Return the [X, Y] coordinate for the center point of the cell that contains the specified text.  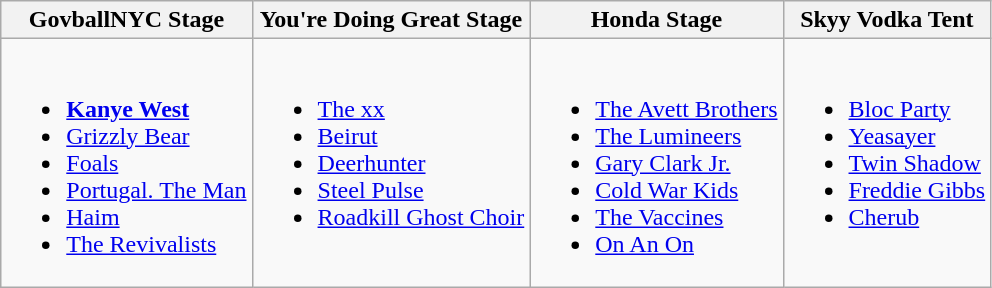
Kanye WestGrizzly BearFoalsPortugal. The ManHaimThe Revivalists [126, 163]
The xxBeirutDeerhunterSteel PulseRoadkill Ghost Choir [391, 163]
Skyy Vodka Tent [887, 20]
You're Doing Great Stage [391, 20]
Bloc PartyYeasayerTwin ShadowFreddie GibbsCherub [887, 163]
The Avett BrothersThe LumineersGary Clark Jr.Cold War KidsThe VaccinesOn An On [656, 163]
GovballNYC Stage [126, 20]
Honda Stage [656, 20]
